From the cell containing the given text, extract its center point as (X, Y) coordinate. 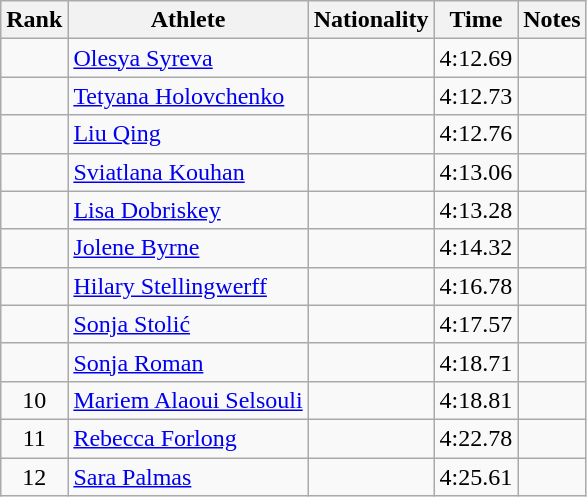
Jolene Byrne (188, 248)
4:14.32 (476, 248)
Nationality (371, 20)
4:18.71 (476, 362)
4:12.73 (476, 96)
Time (476, 20)
12 (34, 477)
4:25.61 (476, 477)
Notes (552, 20)
Hilary Stellingwerff (188, 286)
Sara Palmas (188, 477)
4:12.76 (476, 134)
Olesya Syreva (188, 58)
Mariem Alaoui Selsouli (188, 400)
11 (34, 438)
4:18.81 (476, 400)
Lisa Dobriskey (188, 210)
Rank (34, 20)
Liu Qing (188, 134)
4:13.28 (476, 210)
4:12.69 (476, 58)
10 (34, 400)
Sviatlana Kouhan (188, 172)
Sonja Stolić (188, 324)
4:22.78 (476, 438)
4:13.06 (476, 172)
Tetyana Holovchenko (188, 96)
4:17.57 (476, 324)
Rebecca Forlong (188, 438)
Athlete (188, 20)
4:16.78 (476, 286)
Sonja Roman (188, 362)
